Scan for the cell matching the given text and deliver its [X, Y] coordinate at center. 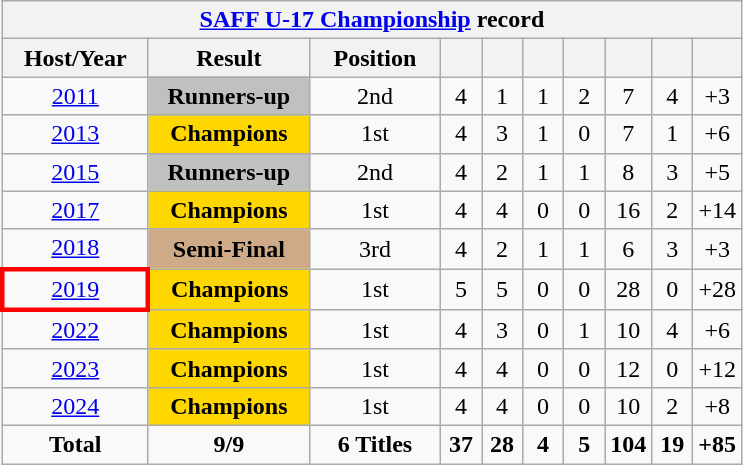
12 [628, 368]
19 [672, 444]
+14 [718, 210]
16 [628, 210]
8 [628, 172]
9/9 [228, 444]
Total [75, 444]
+5 [718, 172]
2018 [75, 249]
Host/Year [75, 58]
2013 [75, 134]
2023 [75, 368]
2015 [75, 172]
37 [460, 444]
SAFF U-17 Championship record [372, 20]
+12 [718, 368]
104 [628, 444]
Result [228, 58]
Position [374, 58]
3rd [374, 249]
Semi-Final [228, 249]
6 [628, 249]
2022 [75, 330]
6 Titles [374, 444]
+85 [718, 444]
+28 [718, 290]
2024 [75, 406]
2011 [75, 96]
2017 [75, 210]
2019 [75, 290]
+8 [718, 406]
